Pinpoint the cell where the given text exists, returning its [x, y] midpoint coordinate. 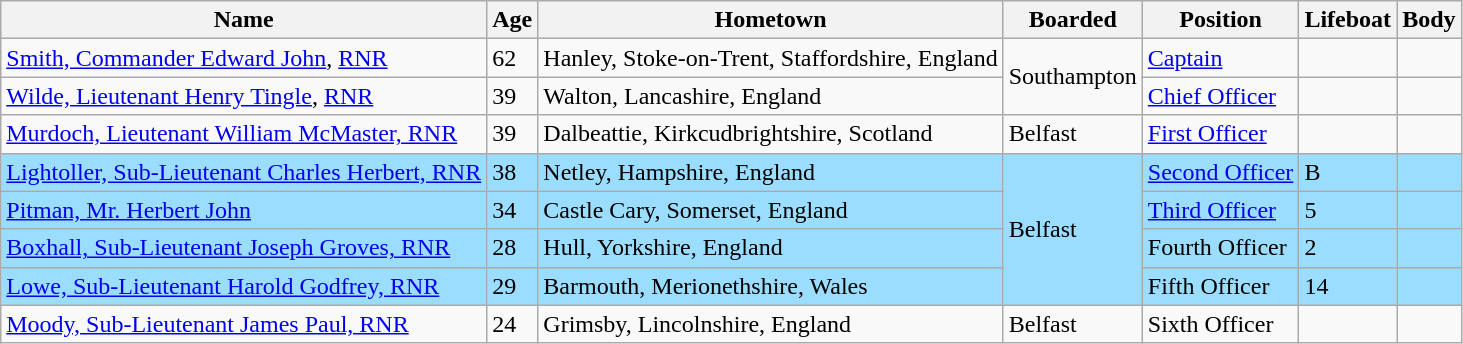
14 [1348, 286]
Netley, Hampshire, England [770, 172]
Hometown [770, 20]
62 [512, 58]
Walton, Lancashire, England [770, 96]
Murdoch, Lieutenant William McMaster, RNR [244, 134]
Chief Officer [1220, 96]
Southampton [1072, 77]
28 [512, 248]
Barmouth, Merionethshire, Wales [770, 286]
Dalbeattie, Kirkcudbrightshire, Scotland [770, 134]
Age [512, 20]
Name [244, 20]
34 [512, 210]
Grimsby, Lincolnshire, England [770, 324]
First Officer [1220, 134]
Lightoller, Sub-Lieutenant Charles Herbert, RNR [244, 172]
Sixth Officer [1220, 324]
Fourth Officer [1220, 248]
Fifth Officer [1220, 286]
B [1348, 172]
Captain [1220, 58]
5 [1348, 210]
Smith, Commander Edward John, RNR [244, 58]
Wilde, Lieutenant Henry Tingle, RNR [244, 96]
29 [512, 286]
Castle Cary, Somerset, England [770, 210]
Moody, Sub-Lieutenant James Paul, RNR [244, 324]
Lowe, Sub-Lieutenant Harold Godfrey, RNR [244, 286]
Second Officer [1220, 172]
38 [512, 172]
Body [1429, 20]
Position [1220, 20]
Hanley, Stoke-on-Trent, Staffordshire, England [770, 58]
24 [512, 324]
Third Officer [1220, 210]
Boxhall, Sub-Lieutenant Joseph Groves, RNR [244, 248]
Pitman, Mr. Herbert John [244, 210]
Lifeboat [1348, 20]
Hull, Yorkshire, England [770, 248]
Boarded [1072, 20]
2 [1348, 248]
